Return the [x, y] coordinate for the center point of the cell that contains the specified text.  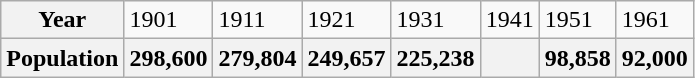
1911 [258, 20]
225,238 [436, 58]
249,657 [346, 58]
1941 [510, 20]
1951 [578, 20]
Population [62, 58]
1921 [346, 20]
298,600 [168, 58]
1931 [436, 20]
279,804 [258, 58]
1961 [654, 20]
92,000 [654, 58]
Year [62, 20]
98,858 [578, 58]
1901 [168, 20]
